Provide the [x, y] coordinate of the cell's center where the given text is located.  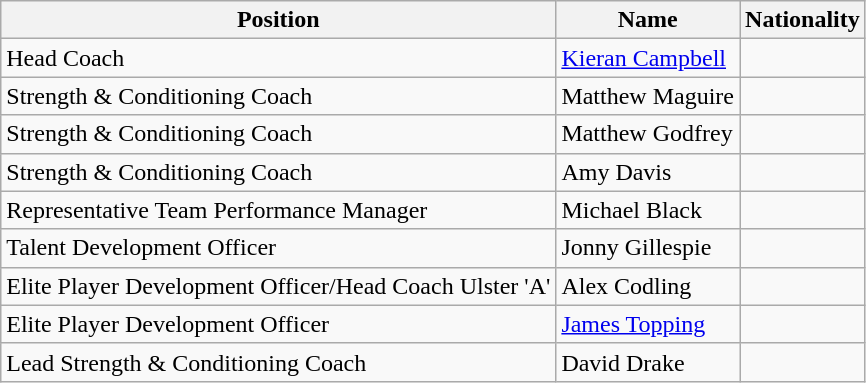
Matthew Godfrey [648, 134]
Representative Team Performance Manager [278, 210]
Kieran Campbell [648, 58]
David Drake [648, 362]
Lead Strength & Conditioning Coach [278, 362]
James Topping [648, 324]
Head Coach [278, 58]
Alex Codling [648, 286]
Michael Black [648, 210]
Matthew Maguire [648, 96]
Talent Development Officer [278, 248]
Amy Davis [648, 172]
Nationality [803, 20]
Name [648, 20]
Position [278, 20]
Elite Player Development Officer [278, 324]
Jonny Gillespie [648, 248]
Elite Player Development Officer/Head Coach Ulster 'A' [278, 286]
